Pinpoint the cell where the given text exists, returning its [x, y] midpoint coordinate. 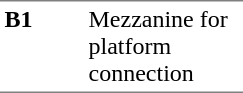
B1 [42, 46]
Mezzanine for platform connection [164, 46]
